Detect which cell encompasses the target text, then output its (X, Y) center coordinate. 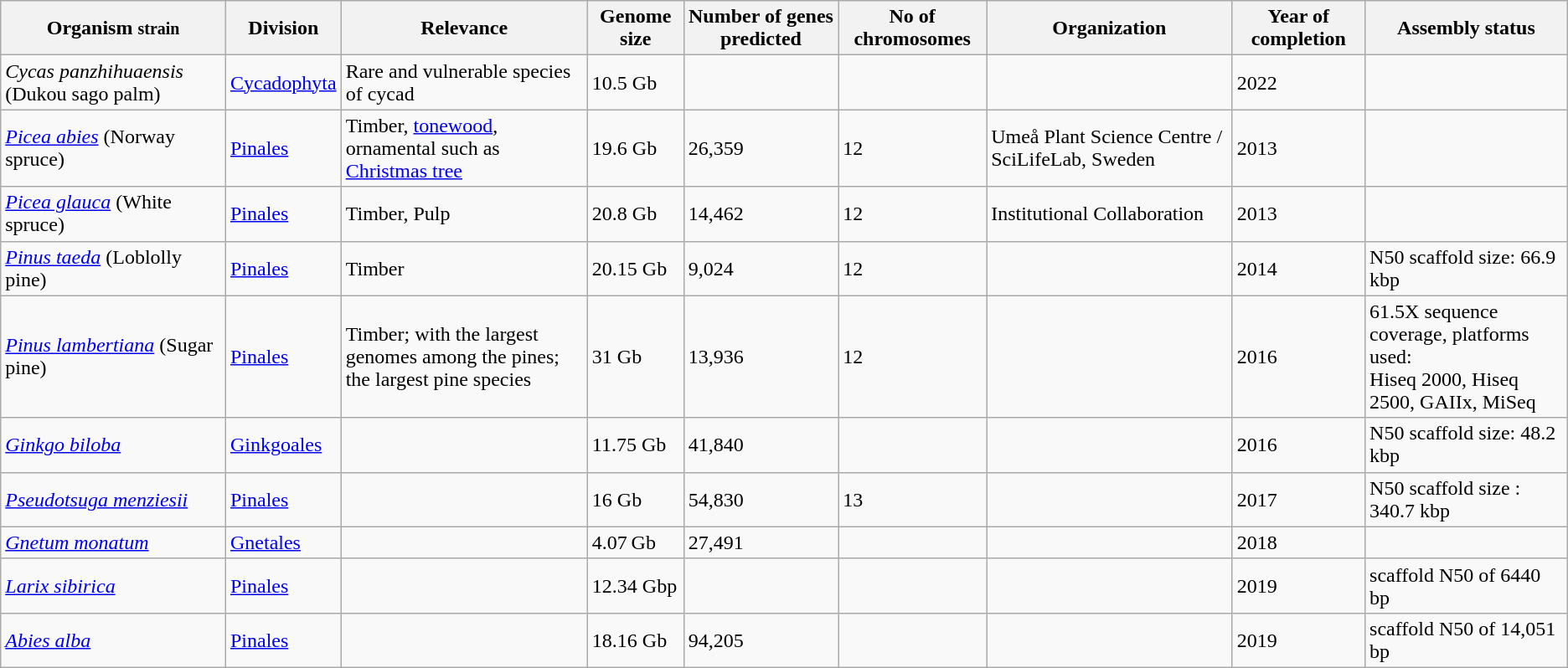
Pseudotsuga menziesii (114, 499)
Organization (1109, 28)
Cycadophyta (283, 82)
54,830 (761, 499)
Institutional Collaboration (1109, 214)
2017 (1298, 499)
31 Gb (635, 357)
Abies alba (114, 640)
scaffold N50 of 6440 bp (1467, 586)
Year of completion (1298, 28)
Pinus taeda (Loblolly pine) (114, 268)
13 (913, 499)
Picea glauca (White spruce) (114, 214)
10.5 Gb (635, 82)
12.34 Gbp (635, 586)
N50 scaffold size: 48.2 kbp (1467, 445)
2022 (1298, 82)
11.75 Gb (635, 445)
20.15 Gb (635, 268)
Larix sibirica (114, 586)
No of chromosomes (913, 28)
Number of genes predicted (761, 28)
Umeå Plant Science Centre / SciLifeLab, Sweden (1109, 148)
Gnetum monatum (114, 542)
61.5X sequence coverage, platforms used:Hiseq 2000, Hiseq 2500, GAIIx, MiSeq (1467, 357)
2014 (1298, 268)
Timber (464, 268)
N50 scaffold size : 340.7 kbp (1467, 499)
Timber, tonewood, ornamental such as Christmas tree (464, 148)
Timber, Pulp (464, 214)
20.8 Gb (635, 214)
scaffold N50 of 14,051 bp (1467, 640)
19.6 Gb (635, 148)
27,491 (761, 542)
Ginkgo biloba (114, 445)
18.16 Gb (635, 640)
Organism strain (114, 28)
13,936 (761, 357)
Rare and vulnerable species of cycad (464, 82)
16 Gb (635, 499)
Picea abies (Norway spruce) (114, 148)
4.07 Gb (635, 542)
Relevance (464, 28)
Timber; with the largest genomes among the pines;the largest pine species (464, 357)
94,205 (761, 640)
Genome size (635, 28)
Cycas panzhihuaensis (Dukou sago palm) (114, 82)
14,462 (761, 214)
Ginkgoales (283, 445)
N50 scaffold size: 66.9 kbp (1467, 268)
Gnetales (283, 542)
9,024 (761, 268)
41,840 (761, 445)
Pinus lambertiana (Sugar pine) (114, 357)
Assembly status (1467, 28)
Division (283, 28)
26,359 (761, 148)
2018 (1298, 542)
